Output the [x, y] coordinate of the center of the cell containing the given text.  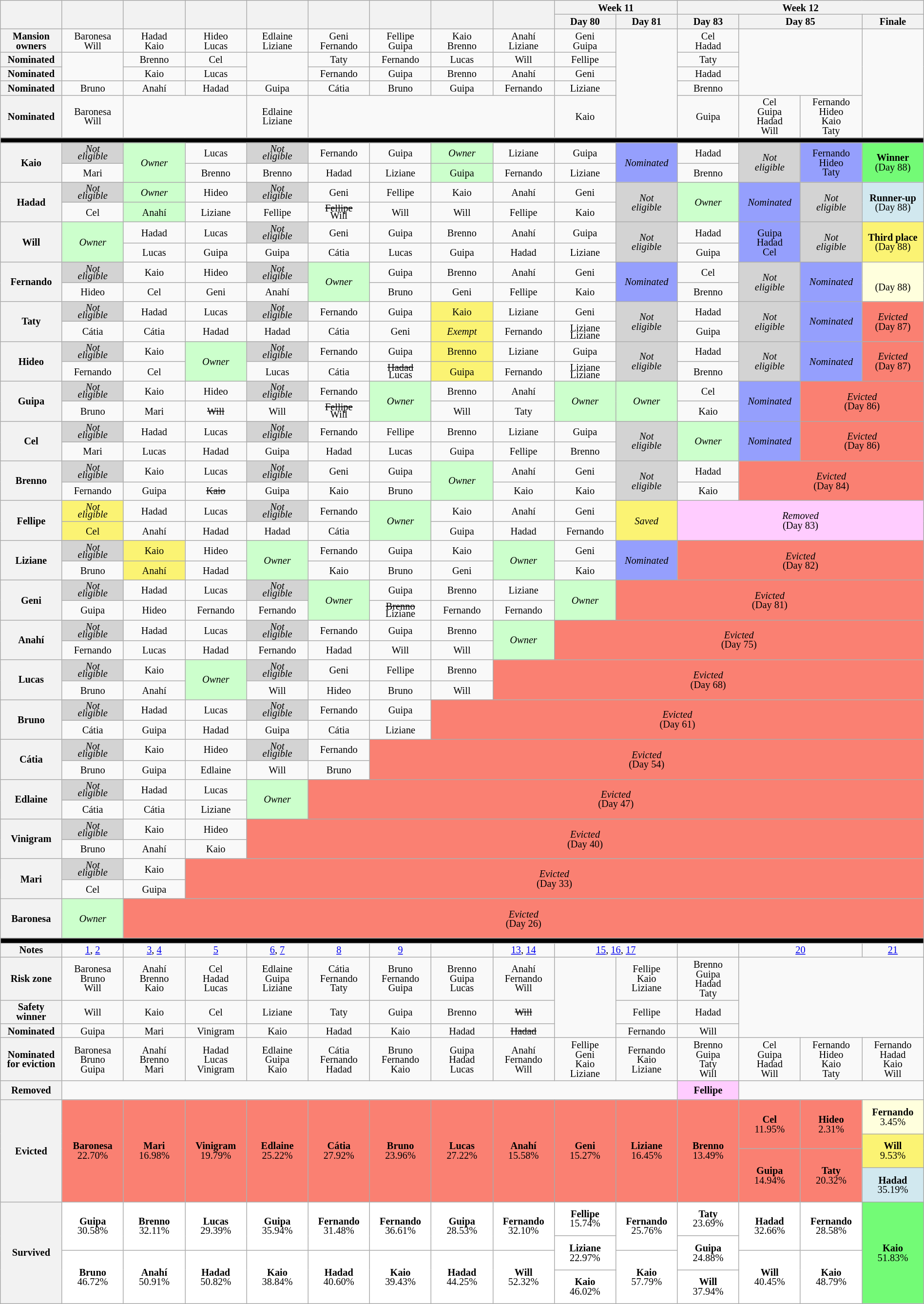
Fernando36.61% [400, 1226]
GuipaHadadLucas [462, 1059]
BrunoFernandoKaio [400, 1059]
Week 12 [800, 7]
Removed [31, 1090]
8 [339, 950]
Baronesa [31, 919]
Exempt [462, 331]
Brenno32.11% [154, 1226]
Guipa28.53% [462, 1226]
1, 2 [93, 950]
Day 85 [800, 21]
Hadad44.25% [462, 1277]
FernandoHadadKaioWill [893, 1059]
Evicted(Day 68) [708, 680]
9 [400, 950]
BrennoGuipaHadadTaty [708, 978]
GeniGuipa [585, 41]
(Day 88) [893, 282]
Will9.53% [893, 1151]
Third place(Day 88) [893, 242]
Guipa24.88% [708, 1252]
BaronesaBrunoWill [93, 978]
Evicted(Day 47) [616, 799]
CátiaFernandoTaty [339, 978]
Kaio39.43% [400, 1277]
Evicted [31, 1151]
Lucas27.22% [462, 1151]
FernandoKaioLiziane [647, 1059]
Hideo2.31% [831, 1124]
Fernando32.10% [523, 1226]
6, 7 [277, 950]
CátiaFernandoHadad [339, 1059]
GeniFernando [339, 41]
Risk zone [31, 978]
Week 11 [616, 7]
BrennoLiziane [400, 610]
5 [216, 950]
Hadad50.82% [216, 1277]
Fernando31.48% [339, 1226]
HideoLucas [216, 41]
Edlaine25.22% [277, 1151]
Evicted(Day 75) [739, 640]
Brenno13.49% [708, 1151]
Mari16.98% [154, 1151]
AnahíBrennoMari [154, 1059]
FellipeGeniKaioLiziane [585, 1059]
Kaio57.79% [647, 1277]
Evicted(Day 84) [831, 480]
FellipeKaioLiziane [647, 978]
Hadad32.66% [770, 1226]
Will37.94% [708, 1286]
EdlaineGuipaKaio [277, 1059]
Mansion owners [31, 41]
HadadKaio [154, 41]
Day 83 [708, 21]
Will40.45% [770, 1277]
Runner-up(Day 88) [893, 202]
Anahí50.91% [154, 1277]
Liziane22.97% [585, 1252]
Kaio48.79% [831, 1277]
Liziane16.45% [647, 1151]
21 [893, 950]
Bruno46.72% [93, 1277]
Hadad40.60% [339, 1277]
Will52.32% [523, 1277]
Winner(Day 88) [893, 162]
Kaio38.84% [277, 1277]
CelHadad [708, 41]
Nominatedfor eviction [31, 1059]
GuipaHadadCel [770, 242]
Evicted(Day 26) [523, 919]
Notes [31, 950]
Guipa14.94% [770, 1174]
Lucas29.39% [216, 1226]
BrennoGuipaTatyWill [708, 1059]
Survived [31, 1252]
Fernando3.45% [893, 1117]
Guipa35.94% [277, 1226]
Baronesa22.70% [93, 1151]
Fernando25.76% [647, 1226]
Hadad35.19% [893, 1185]
Evicted(Day 33) [555, 879]
15, 16, 17 [616, 950]
HadadLucasVinigram [216, 1059]
Cel11.95% [770, 1124]
Bruno23.96% [400, 1151]
Kaio46.02% [585, 1286]
FellipeGuipa [400, 41]
13, 14 [523, 950]
Vinigram19.79% [216, 1151]
Cátia27.92% [339, 1151]
Saved [647, 520]
BaronesaBrunoGuipa [93, 1059]
Taty20.32% [831, 1174]
BrunoFernandoGuipa [400, 978]
AnahíBrennoKaio [154, 978]
Day 80 [585, 21]
20 [800, 950]
Fernando28.58% [831, 1226]
Evicted(Day 40) [585, 839]
3, 4 [154, 950]
FernandoHideoTaty [831, 162]
HadadLucas [400, 371]
Evicted(Day 82) [800, 560]
Evicted(Day 54) [646, 759]
Evicted(Day 81) [770, 600]
KaioBrenno [462, 41]
Guipa30.58% [93, 1226]
Removed(Day 83) [800, 520]
AnahíLiziane [523, 41]
EdlaineGuipaLiziane [277, 978]
Anahí15.58% [523, 1151]
Taty23.69% [708, 1219]
Safety winner [31, 1012]
Day 81 [647, 21]
Finale [893, 21]
CelHadadLucas [216, 978]
Kaio51.83% [893, 1252]
Fellipe15.74% [585, 1219]
Evicted(Day 61) [677, 719]
Geni15.27% [585, 1151]
BrennoGuipaLucas [462, 978]
